Search for the cell housing the specified text and yield its (X, Y) center coordinate. 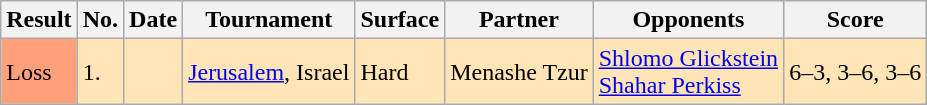
Opponents (688, 20)
Surface (400, 20)
1. (100, 72)
Jerusalem, Israel (269, 72)
Date (154, 20)
Shlomo Glickstein Shahar Perkiss (688, 72)
Result (39, 20)
Hard (400, 72)
Loss (39, 72)
Tournament (269, 20)
No. (100, 20)
Partner (520, 20)
Menashe Tzur (520, 72)
Score (856, 20)
6–3, 3–6, 3–6 (856, 72)
